Return (x, y) of the center of cell containing provided text 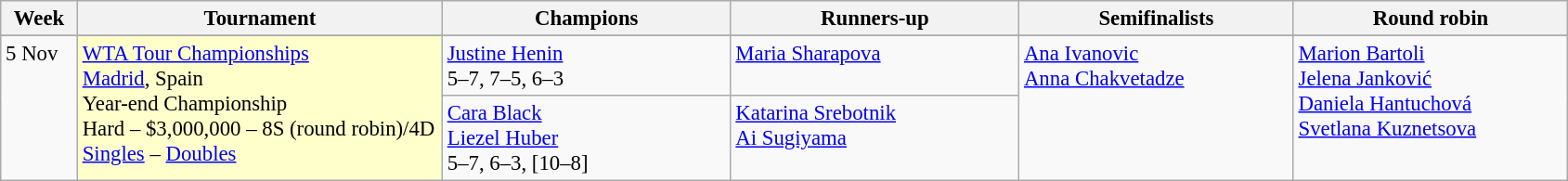
Maria Sharapova (875, 67)
Champions (587, 19)
Round robin (1431, 19)
Tournament (260, 19)
Katarina Srebotnik Ai Sugiyama (875, 138)
Runners-up (875, 19)
Week (39, 19)
Semifinalists (1157, 19)
5 Nov (39, 109)
Marion Bartoli Jelena Janković Daniela Hantuchová Svetlana Kuznetsova (1431, 109)
Ana Ivanovic Anna Chakvetadze (1157, 109)
Justine Henin 5–7, 7–5, 6–3 (587, 67)
Cara Black Liezel Huber 5–7, 6–3, [10–8] (587, 138)
WTA Tour Championships Madrid, Spain Year-end ChampionshipHard – $3,000,000 – 8S (round robin)/4DSingles – Doubles (260, 109)
